Provide the (x, y) coordinate of the cell's center where the given text is located.  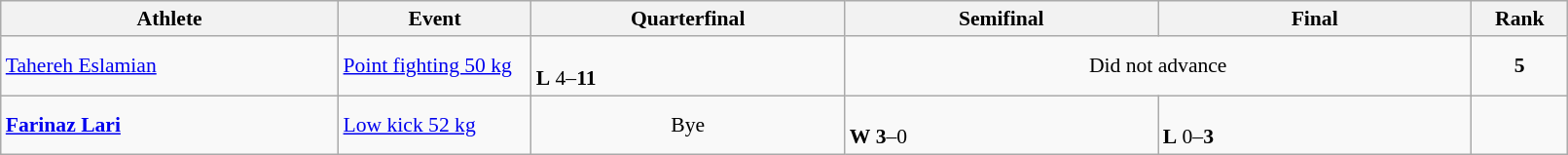
L 0–3 (1315, 125)
Tahereh Eslamian (169, 66)
W 3–0 (1002, 125)
Low kick 52 kg (435, 125)
5 (1520, 66)
Point fighting 50 kg (435, 66)
Rank (1520, 19)
Bye (688, 125)
Semifinal (1002, 19)
Event (435, 19)
Athlete (169, 19)
Quarterfinal (688, 19)
L 4–11 (688, 66)
Final (1315, 19)
Did not advance (1158, 66)
Farinaz Lari (169, 125)
